Determine the (x, y) coordinate at the center of the cell enclosing the given text.  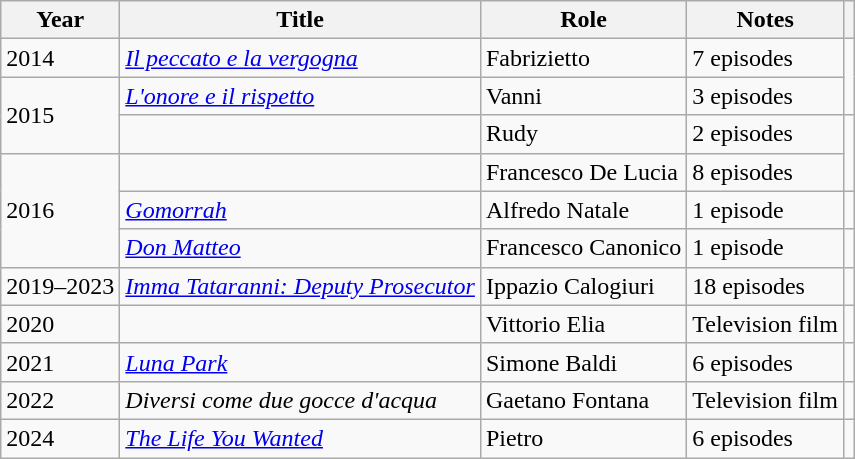
Fabrizietto (583, 58)
Luna Park (300, 362)
Notes (766, 20)
Simone Baldi (583, 362)
Alfredo Natale (583, 210)
Pietro (583, 438)
Diversi come due gocce d'acqua (300, 400)
Il peccato e la vergogna (300, 58)
2022 (60, 400)
8 episodes (766, 172)
L'onore e il rispetto (300, 96)
Year (60, 20)
2014 (60, 58)
Francesco Canonico (583, 248)
Francesco De Lucia (583, 172)
Gaetano Fontana (583, 400)
Vittorio Elia (583, 324)
Don Matteo (300, 248)
18 episodes (766, 286)
2016 (60, 210)
Vanni (583, 96)
3 episodes (766, 96)
Ippazio Calogiuri (583, 286)
Imma Tataranni: Deputy Prosecutor (300, 286)
2024 (60, 438)
2019–2023 (60, 286)
7 episodes (766, 58)
Title (300, 20)
2021 (60, 362)
2 episodes (766, 134)
Gomorrah (300, 210)
2020 (60, 324)
Rudy (583, 134)
2015 (60, 115)
Role (583, 20)
The Life You Wanted (300, 438)
